Output the [x, y] coordinate of the center of the cell containing the given text.  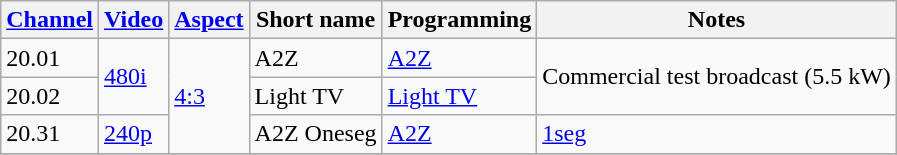
Commercial test broadcast (5.5 kW) [717, 77]
A2Z Oneseg [316, 134]
20.01 [50, 58]
4:3 [209, 96]
Short name [316, 20]
240p [134, 134]
Video [134, 20]
1seg [717, 134]
Notes [717, 20]
Programming [460, 20]
20.31 [50, 134]
480i [134, 77]
Aspect [209, 20]
20.02 [50, 96]
Channel [50, 20]
